Output the [x, y] coordinate of the center of the cell containing the given text.  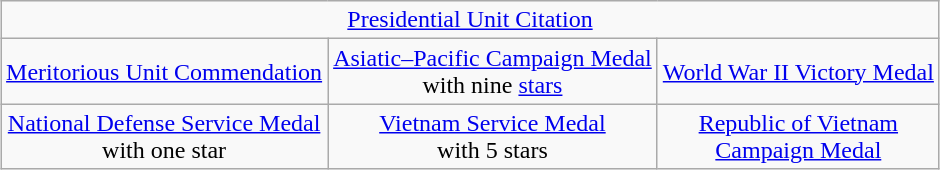
Republic of VietnamCampaign Medal [798, 136]
Meritorious Unit Commendation [164, 72]
Vietnam Service Medalwith 5 stars [493, 136]
Presidential Unit Citation [470, 20]
Asiatic–Pacific Campaign Medalwith nine stars [493, 72]
World War II Victory Medal [798, 72]
National Defense Service Medalwith one star [164, 136]
